Find where the given text appears and provide that cell's center as (x, y) coordinate. 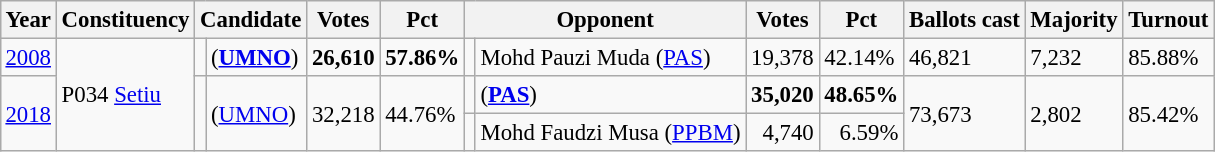
6.59% (862, 133)
Majority (1074, 20)
Year (28, 20)
73,673 (964, 114)
85.88% (1168, 57)
Ballots cast (964, 20)
Constituency (125, 20)
85.42% (1168, 114)
2018 (28, 114)
26,610 (344, 57)
Turnout (1168, 20)
35,020 (782, 95)
42.14% (862, 57)
(PAS) (610, 95)
44.76% (422, 114)
2,802 (1074, 114)
7,232 (1074, 57)
Mohd Faudzi Musa (PPBM) (610, 133)
46,821 (964, 57)
19,378 (782, 57)
2008 (28, 57)
P034 Setiu (125, 94)
48.65% (862, 95)
4,740 (782, 133)
Opponent (604, 20)
Candidate (251, 20)
32,218 (344, 114)
Mohd Pauzi Muda (PAS) (610, 57)
57.86% (422, 57)
